Output the (X, Y) coordinate of the center of the cell containing the given text.  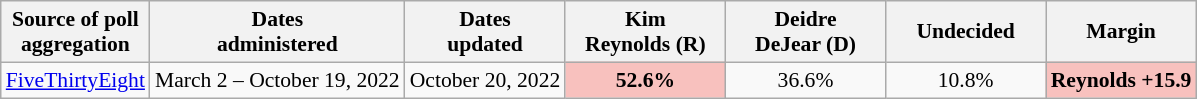
52.6% (645, 80)
Margin (1122, 32)
36.6% (805, 80)
March 2 – October 19, 2022 (278, 80)
Datesupdated (486, 32)
FiveThirtyEight (76, 80)
Undecided (966, 32)
Source of pollaggregation (76, 32)
October 20, 2022 (486, 80)
Reynolds +15.9 (1122, 80)
10.8% (966, 80)
DeidreDeJear (D) (805, 32)
Datesadministered (278, 32)
KimReynolds (R) (645, 32)
